Identify which cell holds the provided text, then report its [X, Y] central coordinate. 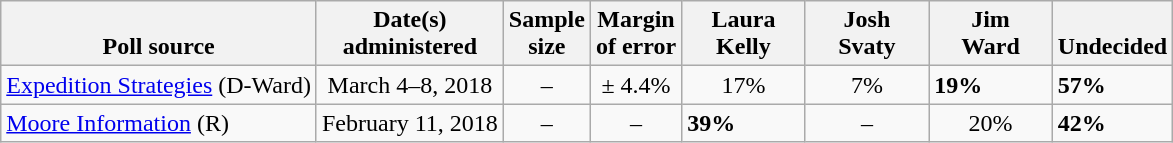
February 11, 2018 [410, 123]
17% [744, 85]
39% [744, 123]
Poll source [159, 34]
JimWard [991, 34]
Marginof error [636, 34]
Moore Information (R) [159, 123]
LauraKelly [744, 34]
42% [1112, 123]
Expedition Strategies (D-Ward) [159, 85]
Samplesize [546, 34]
19% [991, 85]
57% [1112, 85]
Date(s)administered [410, 34]
7% [867, 85]
March 4–8, 2018 [410, 85]
20% [991, 123]
± 4.4% [636, 85]
JoshSvaty [867, 34]
Undecided [1112, 34]
